Determine the [x, y] coordinate at the center of the cell enclosing the given text.  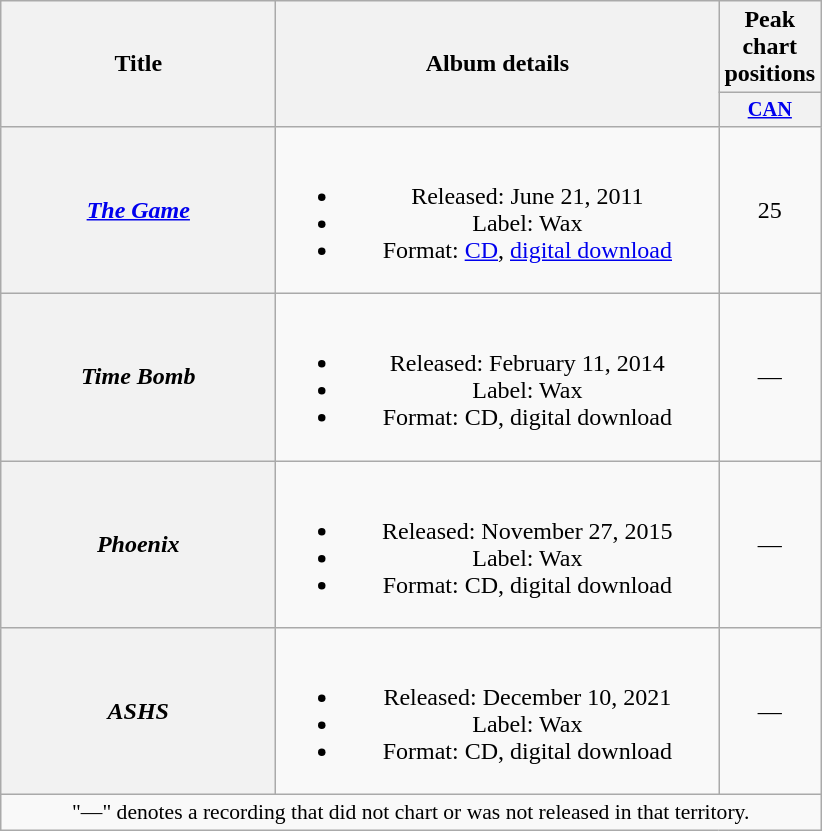
ASHS [138, 712]
Released: December 10, 2021Label: WaxFormat: CD, digital download [498, 712]
Released: November 27, 2015Label: WaxFormat: CD, digital download [498, 544]
"—" denotes a recording that did not chart or was not released in that territory. [411, 813]
Album details [498, 64]
Peak chart positions [770, 47]
CAN [770, 110]
25 [770, 210]
Released: June 21, 2011Label: WaxFormat: CD, digital download [498, 210]
Phoenix [138, 544]
The Game [138, 210]
Time Bomb [138, 378]
Title [138, 64]
Released: February 11, 2014Label: WaxFormat: CD, digital download [498, 378]
